Identify which cell holds the provided text, then report its [X, Y] central coordinate. 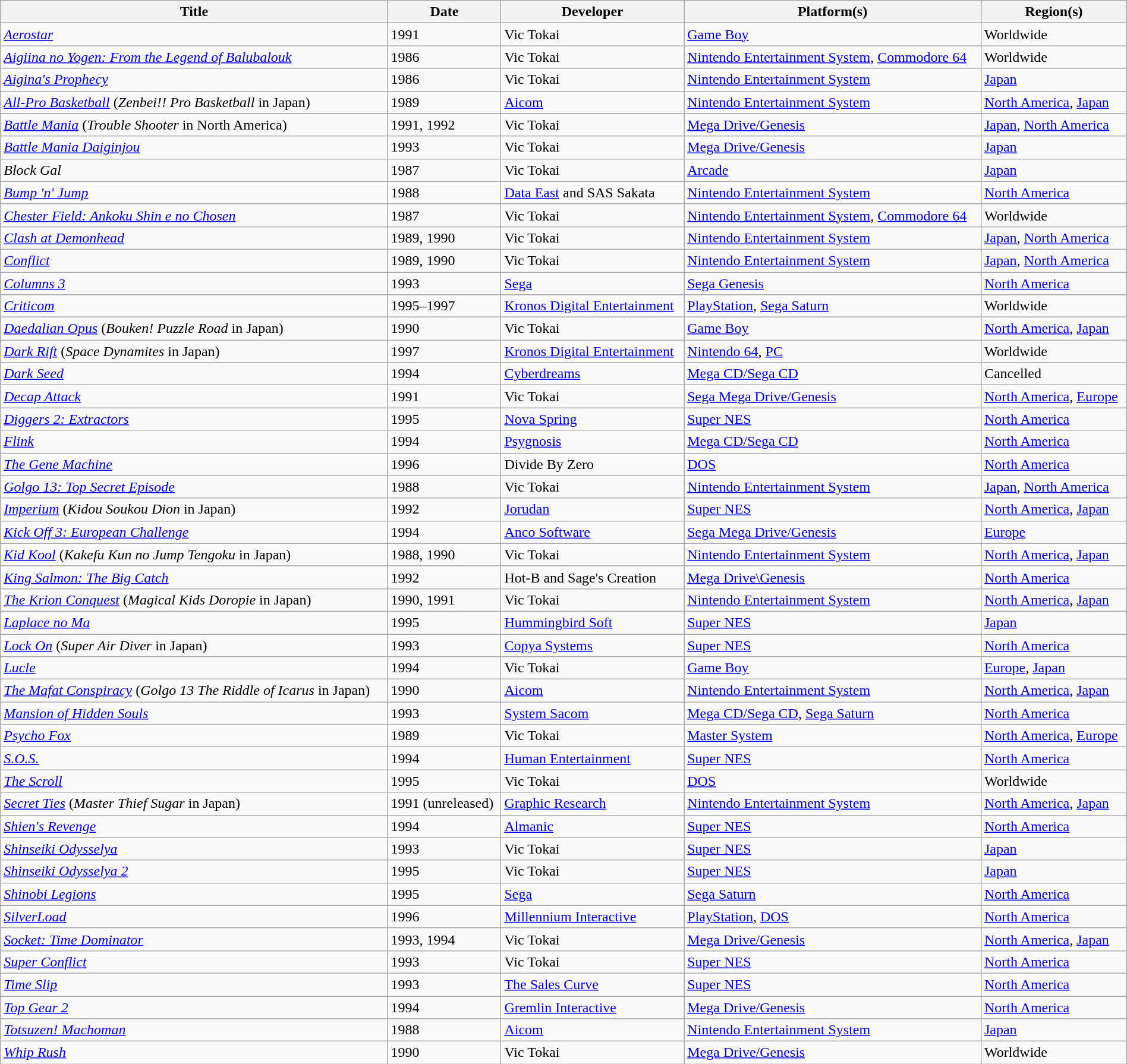
The Scroll [194, 781]
Mega CD/Sega CD, Sega Saturn [833, 713]
Totsuzen! Machoman [194, 1030]
Hummingbird Soft [593, 622]
Human Entertainment [593, 758]
The Gene Machine [194, 464]
The Krion Conquest (Magical Kids Doropie in Japan) [194, 600]
Mansion of Hidden Souls [194, 713]
King Salmon: The Big Catch [194, 577]
Europe [1053, 532]
SilverLoad [194, 917]
Almanic [593, 826]
Graphic Research [593, 804]
The Sales Curve [593, 984]
Cancelled [1053, 374]
Lucle [194, 668]
Shinobi Legions [194, 894]
Shinseiki Odysselya [194, 849]
Socket: Time Dominator [194, 939]
Mega Drive\Genesis [833, 577]
All-Pro Basketball (Zenbei!! Pro Basketball in Japan) [194, 102]
1988, 1990 [445, 555]
Divide By Zero [593, 464]
1991 (unreleased) [445, 804]
Block Gal [194, 170]
Master System [833, 736]
Title [194, 12]
Region(s) [1053, 12]
Europe, Japan [1053, 668]
Laplace no Ma [194, 622]
PlayStation, DOS [833, 917]
Aigiina no Yogen: From the Legend of Balubalouk [194, 57]
Date [445, 12]
Aerostar [194, 34]
Copya Systems [593, 645]
Top Gear 2 [194, 1008]
Hot-B and Sage's Creation [593, 577]
Platform(s) [833, 12]
Imperium (Kidou Soukou Dion in Japan) [194, 509]
Sega Saturn [833, 894]
Diggers 2: Extractors [194, 419]
1990, 1991 [445, 600]
Psycho Fox [194, 736]
Aigina's Prophecy [194, 80]
Anco Software [593, 532]
1997 [445, 351]
Shinseiki Odysselya 2 [194, 871]
Sega Genesis [833, 284]
1991, 1992 [445, 125]
Kid Kool (Kakefu Kun no Jump Tengoku in Japan) [194, 555]
Decap Attack [194, 396]
Nova Spring [593, 419]
Criticom [194, 306]
Lock On (Super Air Diver in Japan) [194, 645]
Millennium Interactive [593, 917]
Dark Rift (Space Dynamites in Japan) [194, 351]
The Mafat Conspiracy (Golgo 13 The Riddle of Icarus in Japan) [194, 691]
Battle Mania Daiginjou [194, 147]
Daedalian Opus (Bouken! Puzzle Road in Japan) [194, 329]
Columns 3 [194, 284]
Dark Seed [194, 374]
System Sacom [593, 713]
Arcade [833, 170]
Shien's Revenge [194, 826]
Battle Mania (Trouble Shooter in North America) [194, 125]
Flink [194, 442]
Jorudan [593, 509]
Clash at Demonhead [194, 238]
Whip Rush [194, 1053]
Time Slip [194, 984]
PlayStation, Sega Saturn [833, 306]
Gremlin Interactive [593, 1008]
Conflict [194, 260]
Developer [593, 12]
Data East and SAS Sakata [593, 193]
Nintendo 64, PC [833, 351]
Cyberdreams [593, 374]
Bump 'n' Jump [194, 193]
Secret Ties (Master Thief Sugar in Japan) [194, 804]
Kick Off 3: European Challenge [194, 532]
1995–1997 [445, 306]
Chester Field: Ankoku Shin e no Chosen [194, 215]
Super Conflict [194, 962]
S.O.S. [194, 758]
Golgo 13: Top Secret Episode [194, 487]
1993, 1994 [445, 939]
Psygnosis [593, 442]
